Output the [X, Y] coordinate of the center of the cell containing the given text.  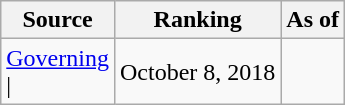
Ranking [197, 20]
Source [58, 20]
As of [313, 20]
Governing| [58, 72]
October 8, 2018 [197, 72]
